For the text-containing cell, return its midpoint in (X, Y) coordinate format. 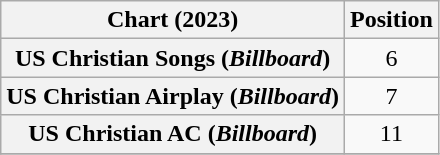
Position (392, 20)
US Christian Songs (Billboard) (173, 58)
US Christian AC (Billboard) (173, 134)
Chart (2023) (173, 20)
7 (392, 96)
11 (392, 134)
US Christian Airplay (Billboard) (173, 96)
6 (392, 58)
